Find where the given text appears and provide that cell's center as (X, Y) coordinate. 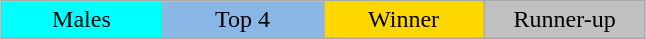
Males (82, 20)
Runner-up (564, 20)
Top 4 (242, 20)
Winner (404, 20)
